For the text-containing cell, return its midpoint in [x, y] coordinate format. 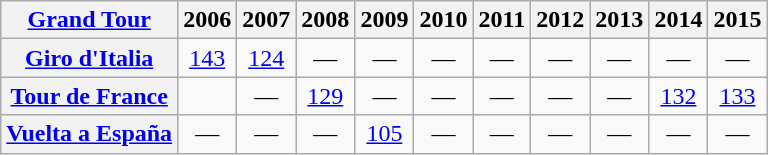
2015 [738, 20]
129 [326, 96]
Tour de France [90, 96]
2010 [444, 20]
105 [384, 134]
2011 [502, 20]
2007 [266, 20]
2009 [384, 20]
Vuelta a España [90, 134]
143 [208, 58]
Grand Tour [90, 20]
2013 [620, 20]
2014 [678, 20]
133 [738, 96]
2012 [560, 20]
Giro d'Italia [90, 58]
132 [678, 96]
124 [266, 58]
2006 [208, 20]
2008 [326, 20]
